Determine the [X, Y] coordinate at the center of the cell enclosing the given text.  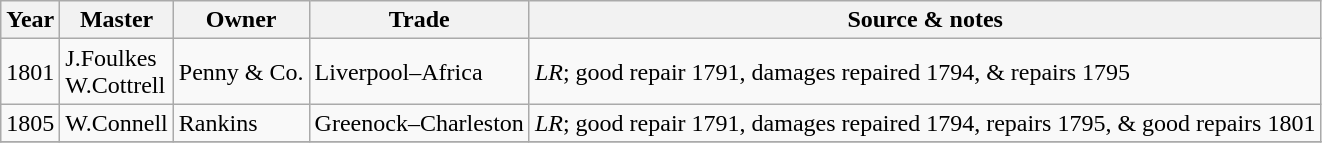
Owner [241, 20]
Year [30, 20]
LR; good repair 1791, damages repaired 1794, & repairs 1795 [925, 72]
LR; good repair 1791, damages repaired 1794, repairs 1795, & good repairs 1801 [925, 123]
Liverpool–Africa [419, 72]
Greenock–Charleston [419, 123]
1805 [30, 123]
Source & notes [925, 20]
W.Connell [117, 123]
1801 [30, 72]
Master [117, 20]
Penny & Co. [241, 72]
J.FoulkesW.Cottrell [117, 72]
Rankins [241, 123]
Trade [419, 20]
